From the cell containing the given text, extract its center point as [x, y] coordinate. 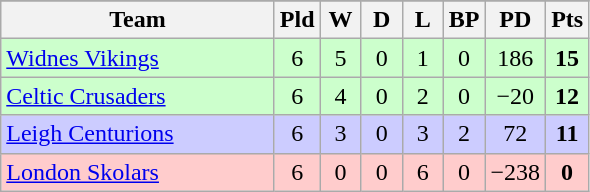
London Skolars [138, 172]
PD [516, 20]
15 [568, 58]
Team [138, 20]
−238 [516, 172]
D [382, 20]
−20 [516, 96]
72 [516, 134]
11 [568, 134]
BP [464, 20]
Widnes Vikings [138, 58]
1 [422, 58]
186 [516, 58]
12 [568, 96]
4 [340, 96]
5 [340, 58]
Pld [297, 20]
Pts [568, 20]
L [422, 20]
Celtic Crusaders [138, 96]
Leigh Centurions [138, 134]
W [340, 20]
